For the text-containing cell, return its midpoint in (x, y) coordinate format. 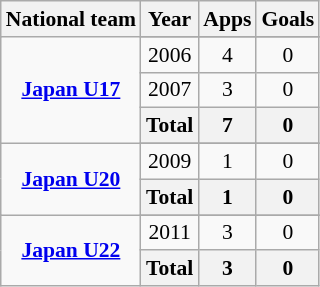
4 (227, 55)
National team (71, 19)
2009 (170, 162)
7 (227, 126)
2006 (170, 55)
Goals (288, 19)
2007 (170, 90)
Year (170, 19)
Apps (227, 19)
Japan U17 (71, 90)
2011 (170, 233)
Japan U20 (71, 180)
Japan U22 (71, 250)
